Find where the given text appears and provide that cell's center as (X, Y) coordinate. 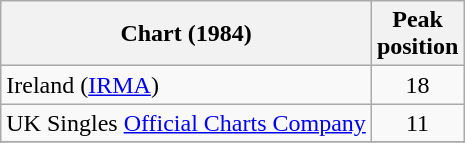
Chart (1984) (186, 34)
UK Singles Official Charts Company (186, 123)
18 (417, 85)
Ireland (IRMA) (186, 85)
11 (417, 123)
Peakposition (417, 34)
